Identify which cell holds the provided text, then report its (X, Y) central coordinate. 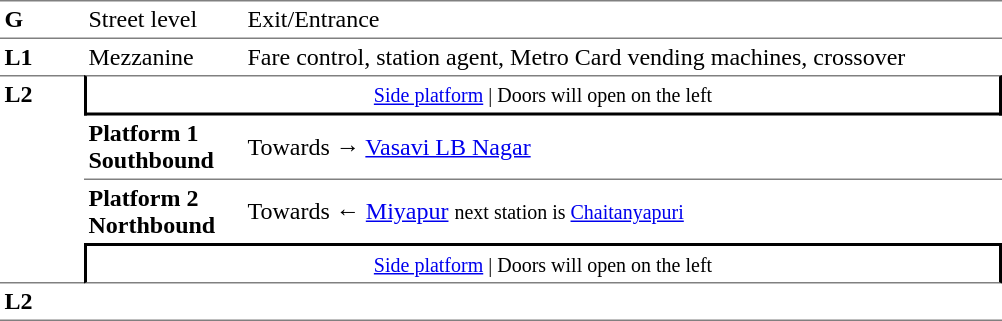
Fare control, station agent, Metro Card vending machines, crossover (622, 57)
G (42, 20)
L1 (42, 57)
Platform 1Southbound (164, 148)
Mezzanine (164, 57)
Towards → Vasavi LB Nagar (622, 148)
Towards ← Miyapur next station is Chaitanyapuri (622, 212)
Platform 2Northbound (164, 212)
L2 (42, 179)
Street level (164, 20)
Exit/Entrance (622, 20)
